Pinpoint the cell where the given text exists, returning its [x, y] midpoint coordinate. 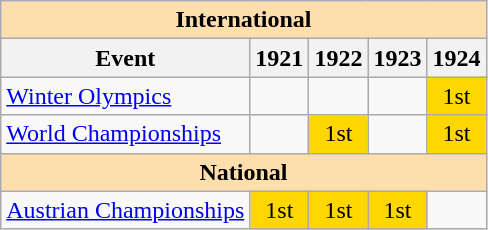
World Championships [126, 134]
1921 [280, 58]
1923 [398, 58]
1924 [456, 58]
International [244, 20]
Winter Olympics [126, 96]
National [244, 172]
Austrian Championships [126, 210]
Event [126, 58]
1922 [338, 58]
